Locate the cell with the specified text and output its [X, Y] center coordinate. 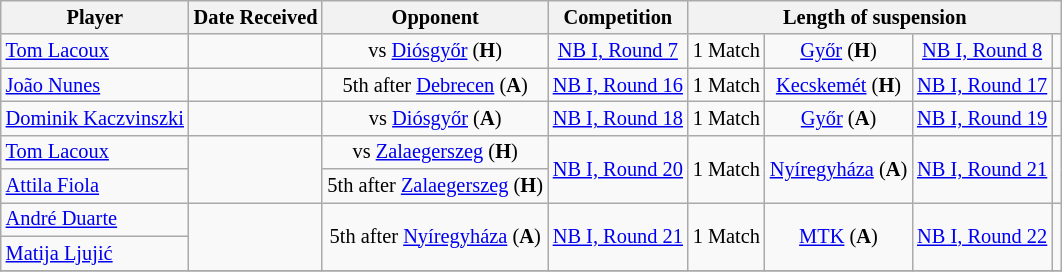
Attila Fiola [95, 186]
5th after Debrecen (A) [434, 85]
NB I, Round 8 [982, 51]
vs Diósgyőr (A) [434, 118]
5th after Nyíregyháza (A) [434, 236]
NB I, Round 18 [618, 118]
NB I, Round 17 [982, 85]
Kecskemét (H) [838, 85]
Matija Ljujić [95, 253]
vs Zalaegerszeg (H) [434, 152]
Date Received [256, 17]
NB I, Round 7 [618, 51]
NB I, Round 22 [982, 236]
NB I, Round 20 [618, 168]
MTK (A) [838, 236]
Competition [618, 17]
Player [95, 17]
NB I, Round 16 [618, 85]
Győr (A) [838, 118]
Győr (H) [838, 51]
Opponent [434, 17]
NB I, Round 19 [982, 118]
João Nunes [95, 85]
Dominik Kaczvinszki [95, 118]
vs Diósgyőr (H) [434, 51]
Length of suspension [875, 17]
5th after Zalaegerszeg (H) [434, 186]
André Duarte [95, 219]
Nyíregyháza (A) [838, 168]
